Provide the (X, Y) coordinate of the cell's center where the given text is located.  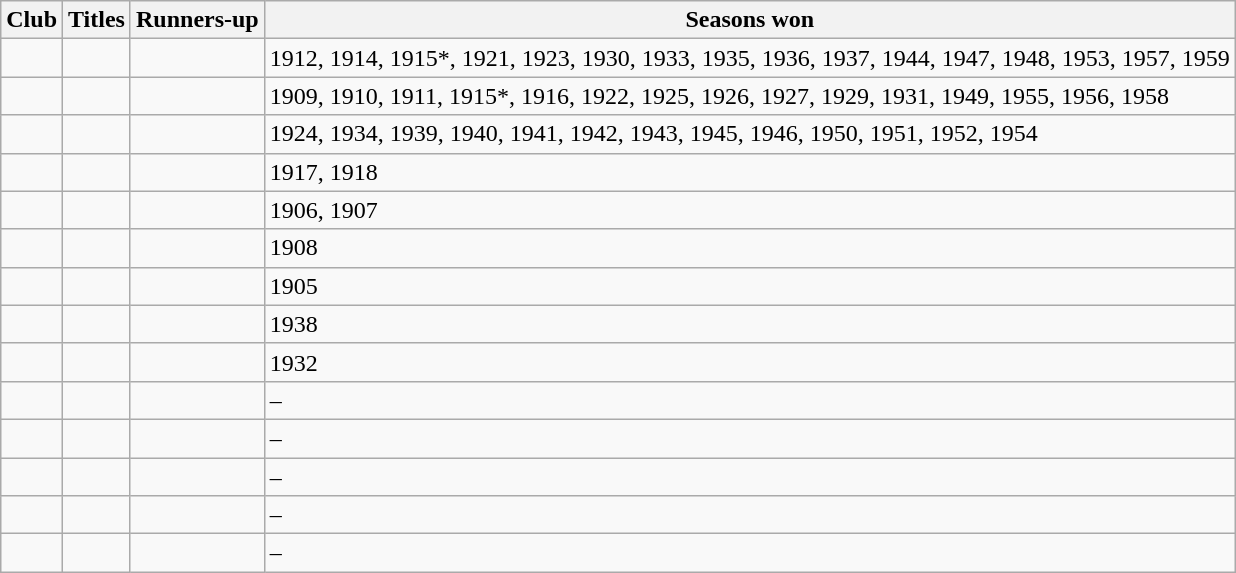
1909, 1910, 1911, 1915*, 1916, 1922, 1925, 1926, 1927, 1929, 1931, 1949, 1955, 1956, 1958 (750, 96)
1908 (750, 248)
Titles (97, 20)
1938 (750, 324)
1912, 1914, 1915*, 1921, 1923, 1930, 1933, 1935, 1936, 1937, 1944, 1947, 1948, 1953, 1957, 1959 (750, 58)
Seasons won (750, 20)
Runners-up (197, 20)
1932 (750, 362)
1906, 1907 (750, 210)
1924, 1934, 1939, 1940, 1941, 1942, 1943, 1945, 1946, 1950, 1951, 1952, 1954 (750, 134)
Club (32, 20)
1917, 1918 (750, 172)
1905 (750, 286)
